Extract the (X, Y) coordinate from the center of the cell holding the provided text.  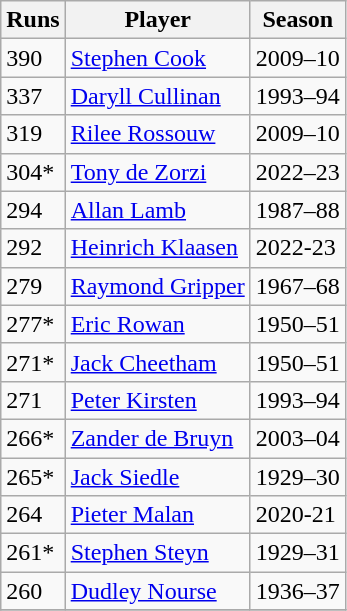
Stephen Cook (158, 58)
Tony de Zorzi (158, 172)
1936–37 (298, 591)
271 (33, 400)
Eric Rowan (158, 324)
1929–31 (298, 553)
Runs (33, 20)
279 (33, 286)
Pieter Malan (158, 515)
337 (33, 96)
Allan Lamb (158, 210)
1987–88 (298, 210)
Zander de Bruyn (158, 438)
Jack Cheetham (158, 362)
2022-23 (298, 248)
Player (158, 20)
319 (33, 134)
Raymond Gripper (158, 286)
390 (33, 58)
Season (298, 20)
261* (33, 553)
Heinrich Klaasen (158, 248)
Rilee Rossouw (158, 134)
Peter Kirsten (158, 400)
Stephen Steyn (158, 553)
294 (33, 210)
2022–23 (298, 172)
Dudley Nourse (158, 591)
Jack Siedle (158, 477)
2003–04 (298, 438)
266* (33, 438)
2020-21 (298, 515)
264 (33, 515)
1967–68 (298, 286)
292 (33, 248)
1929–30 (298, 477)
Daryll Cullinan (158, 96)
260 (33, 591)
277* (33, 324)
271* (33, 362)
304* (33, 172)
265* (33, 477)
